Locate the cell with the specified text and output its [x, y] center coordinate. 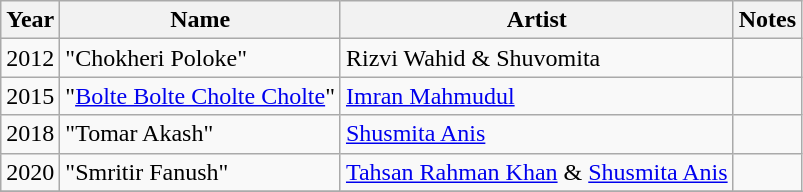
2020 [30, 172]
"Bolte Bolte Cholte Cholte" [200, 96]
"Tomar Akash" [200, 134]
Notes [767, 20]
Artist [536, 20]
2015 [30, 96]
2012 [30, 58]
Shusmita Anis [536, 134]
2018 [30, 134]
Imran Mahmudul [536, 96]
"Smritir Fanush" [200, 172]
Tahsan Rahman Khan & Shusmita Anis [536, 172]
Rizvi Wahid & Shuvomita [536, 58]
Year [30, 20]
"Chokheri Poloke" [200, 58]
Name [200, 20]
